Detect which cell encompasses the target text, then output its [X, Y] center coordinate. 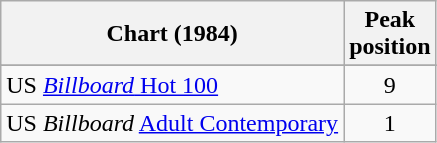
US Billboard Adult Contemporary [172, 123]
Chart (1984) [172, 34]
US Billboard Hot 100 [172, 85]
Peakposition [390, 34]
9 [390, 85]
1 [390, 123]
